Return the [X, Y] coordinate for the center point of the cell that contains the specified text.  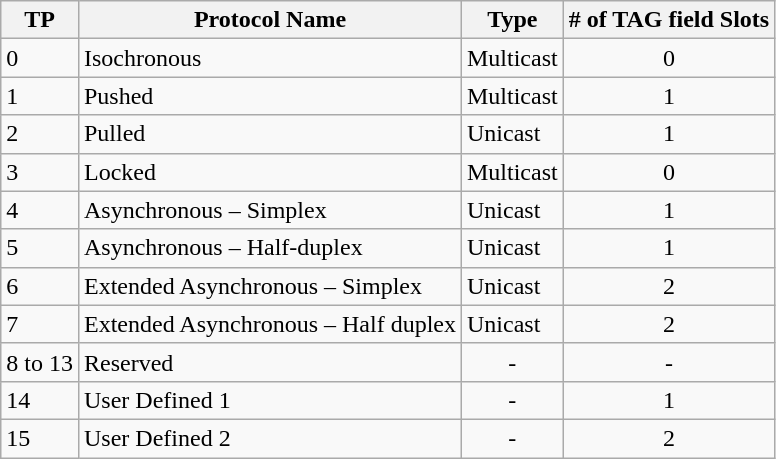
5 [40, 248]
User Defined 2 [270, 438]
4 [40, 210]
Protocol Name [270, 20]
8 to 13 [40, 362]
Reserved [270, 362]
6 [40, 286]
Pulled [270, 134]
7 [40, 324]
Pushed [270, 96]
# of TAG field Slots [669, 20]
Asynchronous – Half-duplex [270, 248]
User Defined 1 [270, 400]
Locked [270, 172]
Isochronous [270, 58]
15 [40, 438]
Asynchronous – Simplex [270, 210]
TP [40, 20]
Extended Asynchronous – Simplex [270, 286]
Extended Asynchronous – Half duplex [270, 324]
14 [40, 400]
3 [40, 172]
Type [512, 20]
